For the text-containing cell, return its midpoint in [X, Y] coordinate format. 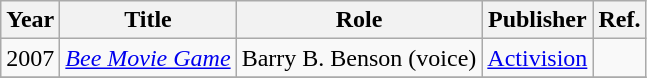
Year [30, 20]
Barry B. Benson (voice) [359, 58]
Role [359, 20]
Ref. [620, 20]
2007 [30, 58]
Publisher [538, 20]
Activision [538, 58]
Bee Movie Game [148, 58]
Title [148, 20]
